From the cell containing the given text, extract its center point as [x, y] coordinate. 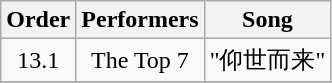
Song [268, 20]
13.1 [38, 60]
Performers [140, 20]
Order [38, 20]
"仰世而来" [268, 60]
The Top 7 [140, 60]
